Determine the (x, y) coordinate at the center of the cell enclosing the given text.  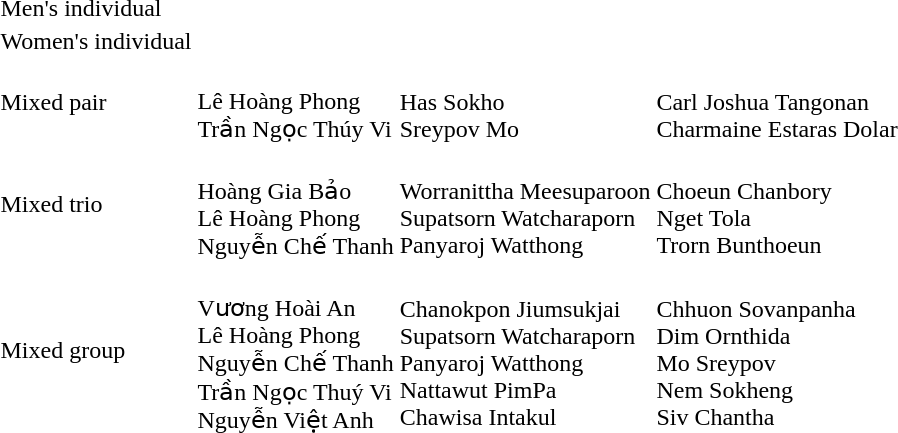
Worranittha MeesuparoonSupatsorn WatcharapornPanyaroj Watthong (525, 205)
Lê Hoàng PhongTrần Ngọc Thúy Vi (296, 102)
Hoàng Gia BảoLê Hoàng PhongNguyễn Chế Thanh (296, 205)
Has SokhoSreypov Mo (525, 102)
